Locate the cell with the specified text and output its (X, Y) center coordinate. 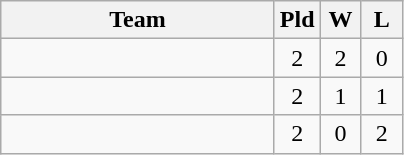
L (382, 20)
Pld (297, 20)
Team (138, 20)
W (340, 20)
